Return (x, y) of the center of cell containing provided text 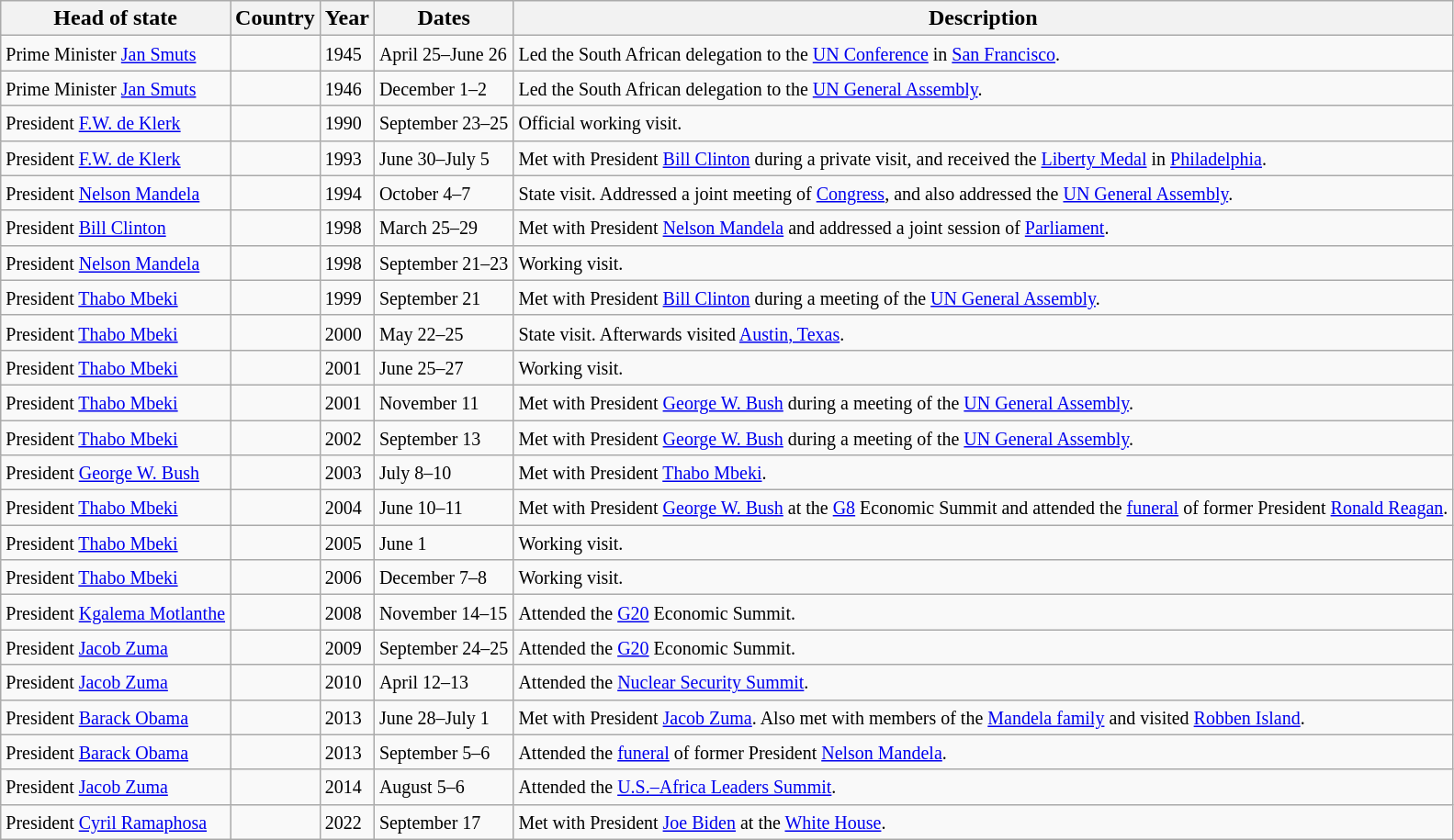
March 25–29 (444, 228)
2005 (347, 543)
Official working visit. (983, 123)
September 24–25 (444, 647)
2004 (347, 508)
State visit. Afterwards visited Austin, Texas. (983, 332)
2022 (347, 822)
Led the South African delegation to the UN General Assembly. (983, 88)
Description (983, 18)
Met with President Thabo Mbeki. (983, 473)
June 28–July 1 (444, 717)
September 17 (444, 822)
1993 (347, 158)
November 14–15 (444, 612)
June 10–11 (444, 508)
1946 (347, 88)
President Bill Clinton (116, 228)
December 7–8 (444, 577)
2006 (347, 577)
September 21–23 (444, 263)
September 5–6 (444, 752)
Year (347, 18)
Head of state (116, 18)
June 25–27 (444, 367)
President George W. Bush (116, 473)
April 12–13 (444, 682)
1945 (347, 53)
2014 (347, 787)
September 21 (444, 297)
1999 (347, 297)
November 11 (444, 402)
President Kgalema Motlanthe (116, 612)
December 1–2 (444, 88)
President Cyril Ramaphosa (116, 822)
Attended the funeral of former President Nelson Mandela. (983, 752)
April 25–June 26 (444, 53)
1990 (347, 123)
Met with President Bill Clinton during a private visit, and received the Liberty Medal in Philadelphia. (983, 158)
2000 (347, 332)
August 5–6 (444, 787)
September 13 (444, 438)
2008 (347, 612)
October 4–7 (444, 193)
Met with President Nelson Mandela and addressed a joint session of Parliament. (983, 228)
2009 (347, 647)
State visit. Addressed a joint meeting of Congress, and also addressed the UN General Assembly. (983, 193)
Met with President Bill Clinton during a meeting of the UN General Assembly. (983, 297)
Led the South African delegation to the UN Conference in San Francisco. (983, 53)
2010 (347, 682)
Met with President Jacob Zuma. Also met with members of the Mandela family and visited Robben Island. (983, 717)
Met with President George W. Bush at the G8 Economic Summit and attended the funeral of former President Ronald Reagan. (983, 508)
2002 (347, 438)
1994 (347, 193)
July 8–10 (444, 473)
Attended the U.S.–Africa Leaders Summit. (983, 787)
June 1 (444, 543)
May 22–25 (444, 332)
Country (276, 18)
September 23–25 (444, 123)
Dates (444, 18)
2003 (347, 473)
Met with President Joe Biden at the White House. (983, 822)
June 30–July 5 (444, 158)
Attended the Nuclear Security Summit. (983, 682)
